Pinpoint the cell where the given text exists, returning its (X, Y) midpoint coordinate. 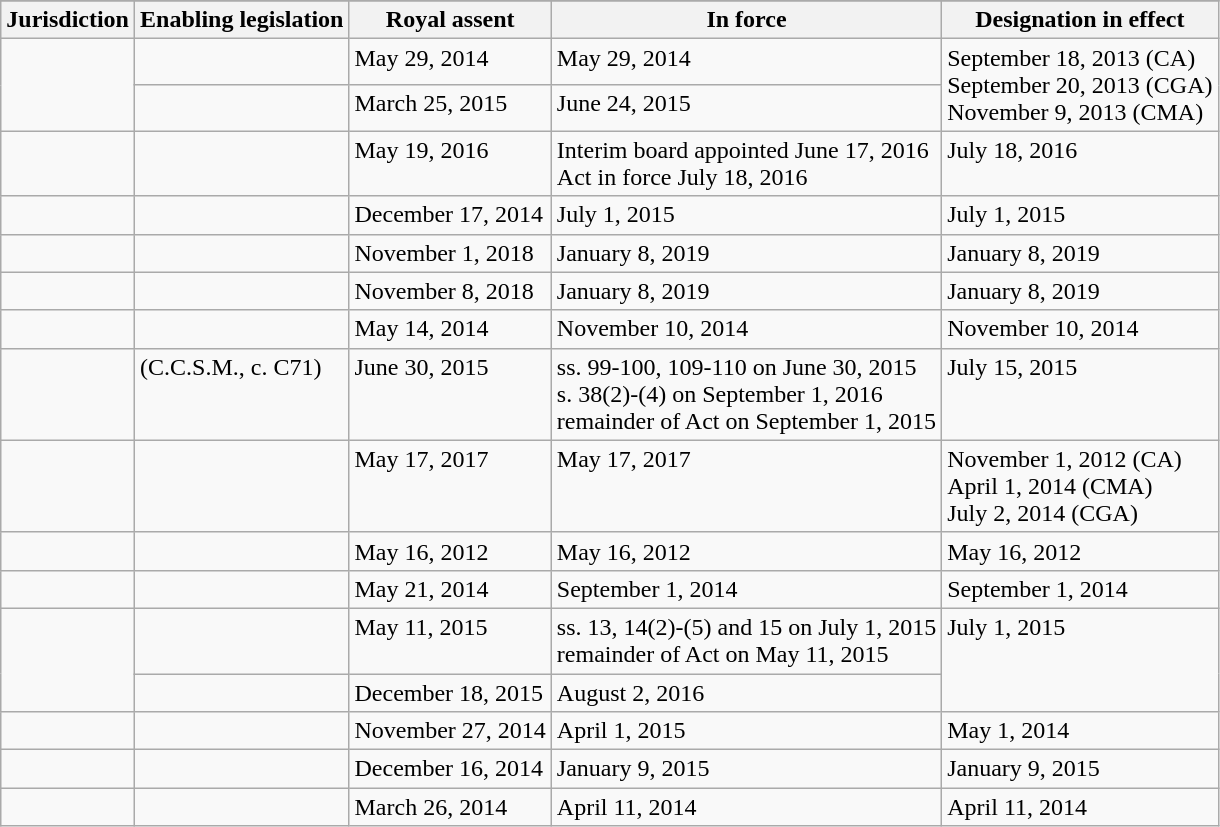
July 18, 2016 (1080, 164)
November 8, 2018 (450, 291)
Designation in effect (1080, 20)
December 16, 2014 (450, 769)
May 1, 2014 (1080, 731)
August 2, 2016 (746, 693)
Enabling legislation (242, 20)
ss. 13, 14(2)-(5) and 15 on July 1, 2015remainder of Act on May 11, 2015 (746, 640)
Royal assent (450, 20)
In force (746, 20)
March 25, 2015 (450, 108)
May 11, 2015 (450, 640)
Jurisdiction (68, 20)
Interim board appointed June 17, 2016Act in force July 18, 2016 (746, 164)
(C.C.S.M., c. C71) (242, 394)
May 14, 2014 (450, 329)
November 1, 2018 (450, 253)
September 18, 2013 (CA) September 20, 2013 (CGA) November 9, 2013 (CMA) (1080, 85)
December 18, 2015 (450, 693)
ss. 99-100, 109-110 on June 30, 2015s. 38(2)-(4) on September 1, 2016remainder of Act on September 1, 2015 (746, 394)
March 26, 2014 (450, 807)
June 24, 2015 (746, 108)
November 1, 2012 (CA)April 1, 2014 (CMA)July 2, 2014 (CGA) (1080, 486)
May 21, 2014 (450, 589)
June 30, 2015 (450, 394)
July 15, 2015 (1080, 394)
November 27, 2014 (450, 731)
December 17, 2014 (450, 215)
May 19, 2016 (450, 164)
April 1, 2015 (746, 731)
